Locate the cell with the specified text and output its [X, Y] center coordinate. 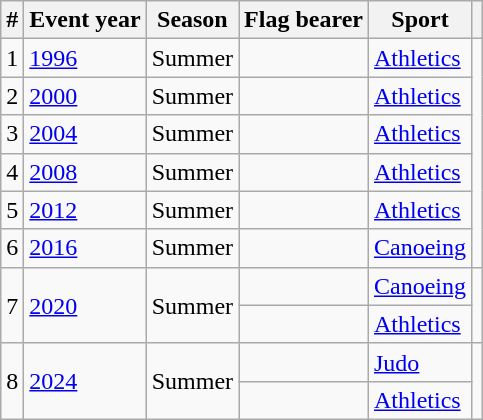
2012 [85, 210]
1 [12, 58]
6 [12, 248]
Sport [420, 20]
2008 [85, 172]
2004 [85, 134]
Flag bearer [304, 20]
4 [12, 172]
3 [12, 134]
Event year [85, 20]
5 [12, 210]
Season [192, 20]
2016 [85, 248]
Judo [420, 362]
7 [12, 305]
# [12, 20]
2000 [85, 96]
2 [12, 96]
2024 [85, 381]
8 [12, 381]
1996 [85, 58]
2020 [85, 305]
